Find where the given text appears and provide that cell's center as (x, y) coordinate. 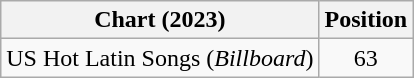
US Hot Latin Songs (Billboard) (160, 58)
63 (366, 58)
Chart (2023) (160, 20)
Position (366, 20)
